Provide the [X, Y] coordinate of the cell's center where the given text is located.  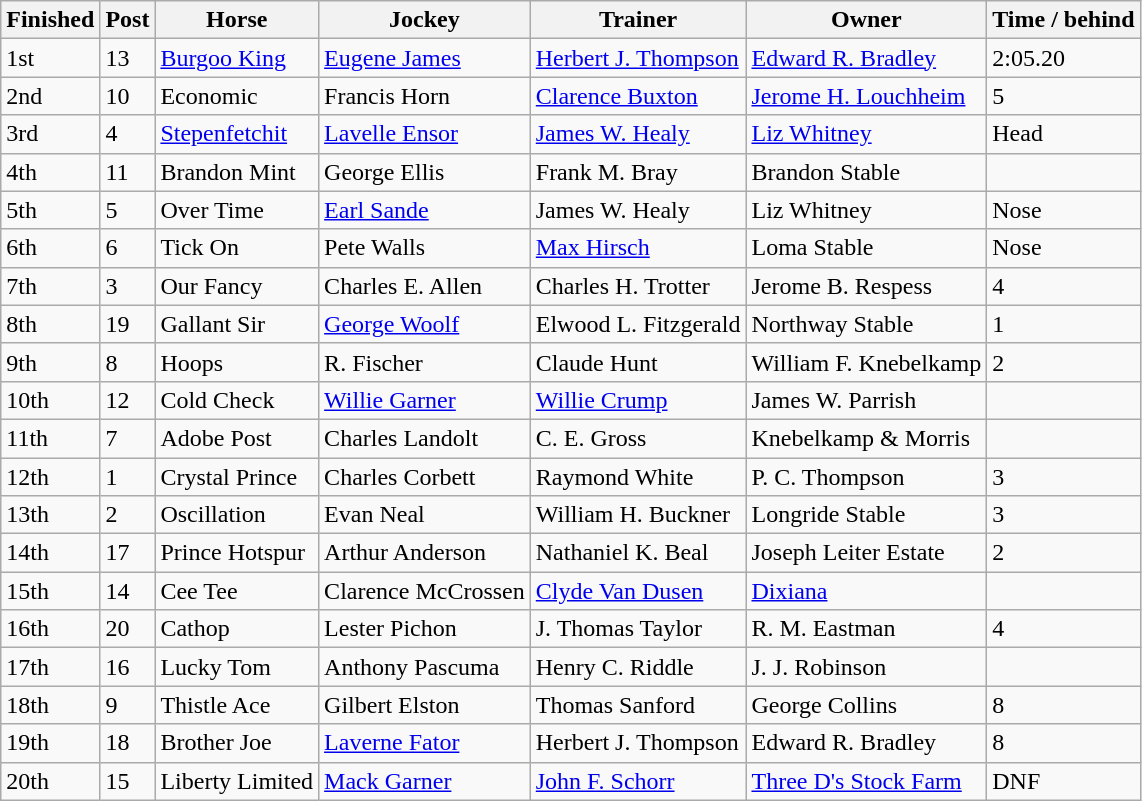
Burgoo King [237, 58]
John F. Schorr [638, 781]
Tick On [237, 248]
3rd [50, 134]
Finished [50, 20]
17 [128, 553]
13 [128, 58]
Our Fancy [237, 286]
Charles Corbett [425, 477]
16th [50, 629]
19th [50, 743]
Three D's Stock Farm [866, 781]
5th [50, 210]
Eugene James [425, 58]
Lester Pichon [425, 629]
C. E. Gross [638, 438]
DNF [1064, 781]
Thistle Ace [237, 705]
Time / behind [1064, 20]
17th [50, 667]
10th [50, 400]
Laverne Fator [425, 743]
Jockey [425, 20]
9 [128, 705]
8th [50, 324]
18 [128, 743]
Charles E. Allen [425, 286]
20th [50, 781]
Head [1064, 134]
Trainer [638, 20]
Elwood L. Fitzgerald [638, 324]
15th [50, 591]
Adobe Post [237, 438]
19 [128, 324]
William F. Knebelkamp [866, 362]
14th [50, 553]
Max Hirsch [638, 248]
Knebelkamp & Morris [866, 438]
12th [50, 477]
2:05.20 [1064, 58]
Brandon Stable [866, 172]
Cold Check [237, 400]
Economic [237, 96]
George Ellis [425, 172]
Hoops [237, 362]
Dixiana [866, 591]
11 [128, 172]
Anthony Pascuma [425, 667]
Longride Stable [866, 515]
J. Thomas Taylor [638, 629]
16 [128, 667]
6 [128, 248]
Pete Walls [425, 248]
Cathop [237, 629]
J. J. Robinson [866, 667]
James W. Parrish [866, 400]
Thomas Sanford [638, 705]
9th [50, 362]
Joseph Leiter Estate [866, 553]
R. Fischer [425, 362]
Raymond White [638, 477]
7 [128, 438]
1st [50, 58]
Owner [866, 20]
Prince Hotspur [237, 553]
Willie Garner [425, 400]
Jerome H. Louchheim [866, 96]
R. M. Eastman [866, 629]
Horse [237, 20]
12 [128, 400]
10 [128, 96]
Willie Crump [638, 400]
11th [50, 438]
4th [50, 172]
2nd [50, 96]
14 [128, 591]
George Collins [866, 705]
7th [50, 286]
Nathaniel K. Beal [638, 553]
Charles Landolt [425, 438]
Clarence McCrossen [425, 591]
Jerome B. Respess [866, 286]
Lucky Tom [237, 667]
Liberty Limited [237, 781]
Claude Hunt [638, 362]
George Woolf [425, 324]
Arthur Anderson [425, 553]
Mack Garner [425, 781]
Frank M. Bray [638, 172]
P. C. Thompson [866, 477]
Crystal Prince [237, 477]
Gallant Sir [237, 324]
20 [128, 629]
Cee Tee [237, 591]
Post [128, 20]
13th [50, 515]
Loma Stable [866, 248]
Henry C. Riddle [638, 667]
15 [128, 781]
Brandon Mint [237, 172]
Lavelle Ensor [425, 134]
Earl Sande [425, 210]
Charles H. Trotter [638, 286]
Clarence Buxton [638, 96]
Francis Horn [425, 96]
Northway Stable [866, 324]
Stepenfetchit [237, 134]
Brother Joe [237, 743]
Oscillation [237, 515]
Evan Neal [425, 515]
Gilbert Elston [425, 705]
6th [50, 248]
Over Time [237, 210]
William H. Buckner [638, 515]
Clyde Van Dusen [638, 591]
18th [50, 705]
